Find where the given text appears and provide that cell's center as [X, Y] coordinate. 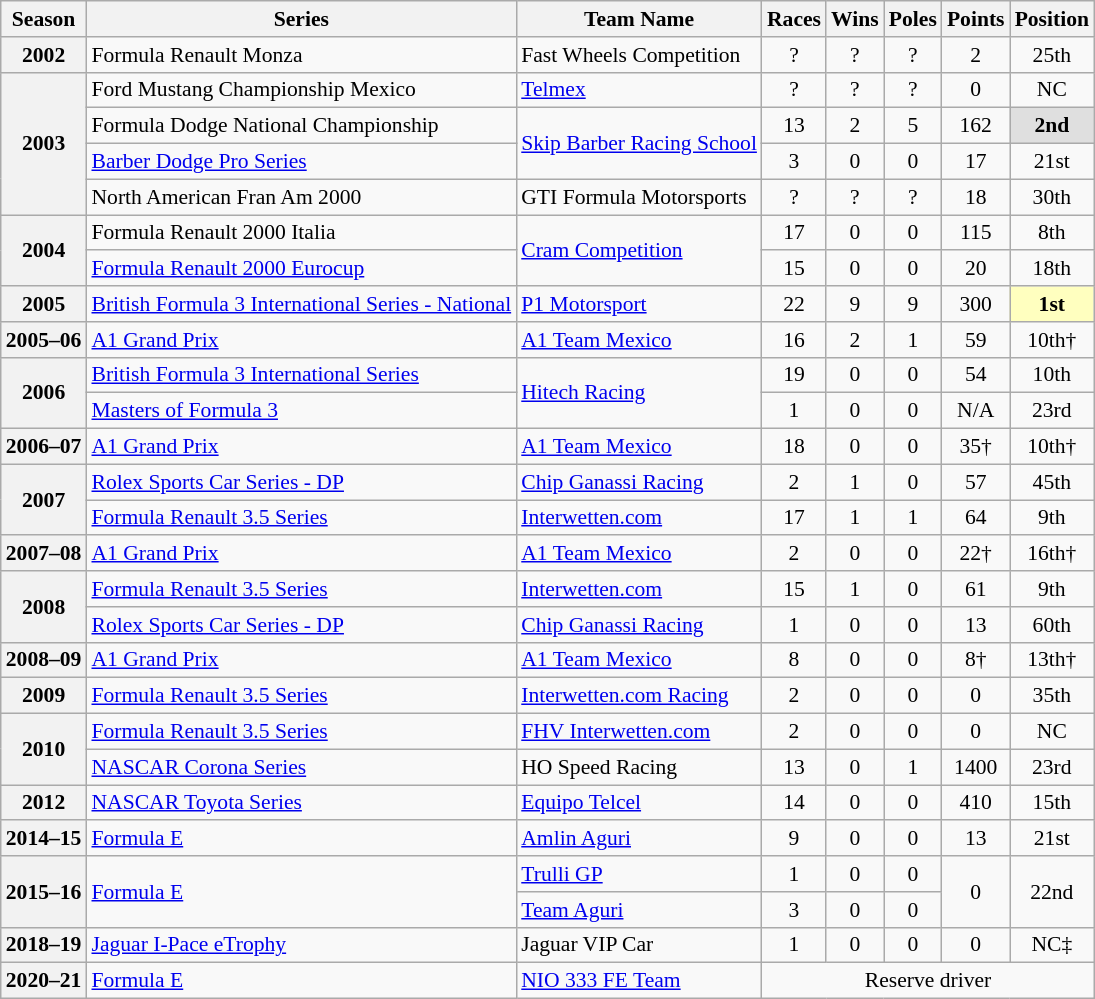
22 [794, 304]
NC‡ [1052, 945]
Masters of Formula 3 [301, 411]
57 [976, 482]
GTI Formula Motorsports [639, 197]
8th [1052, 233]
British Formula 3 International Series - National [301, 304]
FHV Interwetten.com [639, 732]
25th [1052, 55]
35† [976, 447]
410 [976, 803]
Team Name [639, 19]
Interwetten.com Racing [639, 696]
Wins [855, 19]
15th [1052, 803]
64 [976, 518]
NASCAR Corona Series [301, 767]
Formula Renault Monza [301, 55]
Cram Competition [639, 250]
Amlin Aguri [639, 839]
45th [1052, 482]
Trulli GP [639, 874]
115 [976, 233]
54 [976, 375]
Reserve driver [928, 981]
Team Aguri [639, 910]
2007–08 [44, 554]
HO Speed Racing [639, 767]
2020–21 [44, 981]
NASCAR Toyota Series [301, 803]
Jaguar I-Pace eTrophy [301, 945]
Equipo Telcel [639, 803]
British Formula 3 International Series [301, 375]
2nd [1052, 126]
Series [301, 19]
Position [1052, 19]
Formula Renault 2000 Italia [301, 233]
2002 [44, 55]
2014–15 [44, 839]
20 [976, 269]
Skip Barber Racing School [639, 144]
Poles [913, 19]
162 [976, 126]
61 [976, 589]
16 [794, 340]
10th [1052, 375]
2006–07 [44, 447]
8 [794, 660]
19 [794, 375]
Jaguar VIP Car [639, 945]
Ford Mustang Championship Mexico [301, 90]
2004 [44, 250]
Races [794, 19]
59 [976, 340]
22† [976, 554]
13th† [1052, 660]
2009 [44, 696]
2012 [44, 803]
2007 [44, 500]
60th [1052, 625]
18th [1052, 269]
P1 Motorsport [639, 304]
2008 [44, 606]
2005–06 [44, 340]
1st [1052, 304]
2005 [44, 304]
Formula Dodge National Championship [301, 126]
Points [976, 19]
16th† [1052, 554]
14 [794, 803]
1400 [976, 767]
2006 [44, 392]
Formula Renault 2000 Eurocup [301, 269]
N/A [976, 411]
Barber Dodge Pro Series [301, 162]
2003 [44, 143]
8† [976, 660]
NIO 333 FE Team [639, 981]
2008–09 [44, 660]
35th [1052, 696]
30th [1052, 197]
300 [976, 304]
2010 [44, 750]
2018–19 [44, 945]
Season [44, 19]
22nd [1052, 892]
Hitech Racing [639, 392]
5 [913, 126]
Telmex [639, 90]
North American Fran Am 2000 [301, 197]
2015–16 [44, 892]
Fast Wheels Competition [639, 55]
